Identify which cell holds the provided text, then report its [X, Y] central coordinate. 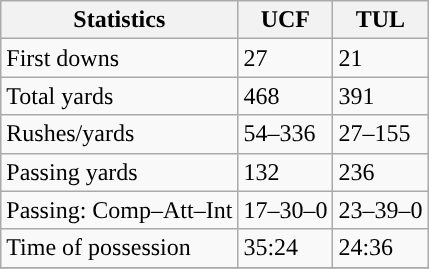
27–155 [380, 134]
Passing: Comp–Att–Int [120, 210]
UCF [286, 20]
Time of possession [120, 248]
TUL [380, 20]
Rushes/yards [120, 134]
468 [286, 96]
24:36 [380, 248]
23–39–0 [380, 210]
21 [380, 58]
236 [380, 172]
Passing yards [120, 172]
First downs [120, 58]
132 [286, 172]
54–336 [286, 134]
Total yards [120, 96]
391 [380, 96]
27 [286, 58]
17–30–0 [286, 210]
35:24 [286, 248]
Statistics [120, 20]
